Scan for the cell matching the given text and deliver its [x, y] coordinate at center. 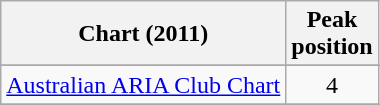
Peakposition [332, 34]
4 [332, 85]
Australian ARIA Club Chart [144, 85]
Chart (2011) [144, 34]
